Pinpoint the cell where the given text exists, returning its [x, y] midpoint coordinate. 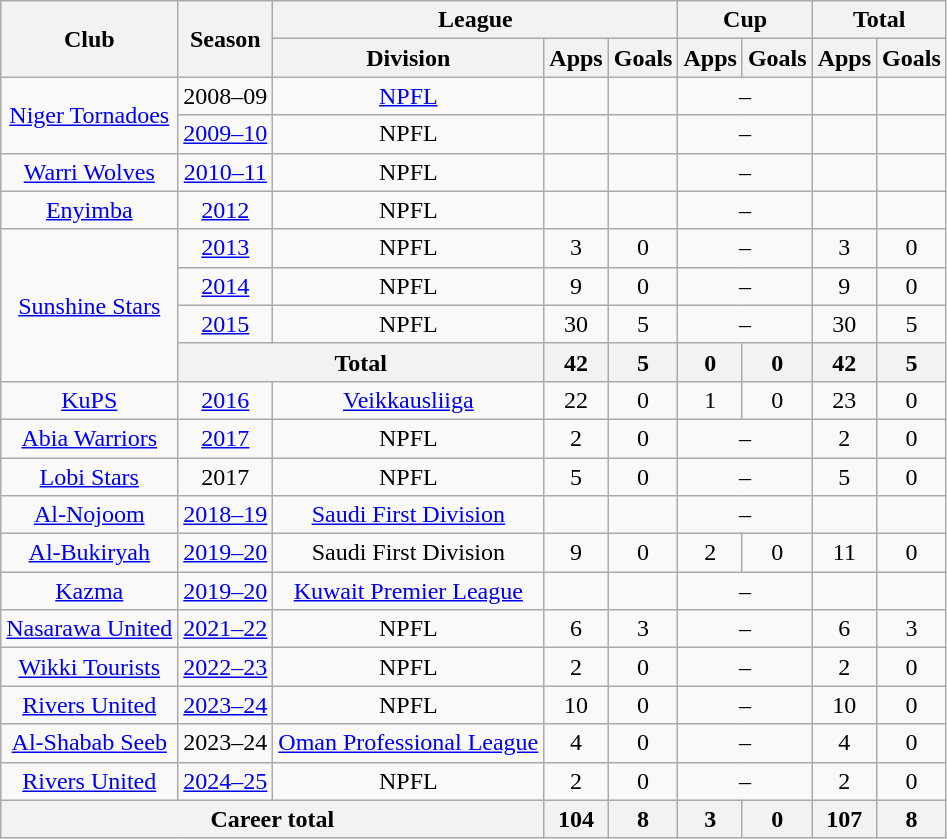
Al-Nojoom [90, 515]
2022–23 [226, 667]
Season [226, 39]
2016 [226, 400]
Al-Shabab Seeb [90, 743]
2009–10 [226, 134]
Club [90, 39]
Kazma [90, 591]
11 [844, 553]
Enyimba [90, 210]
Al-Bukiryah [90, 553]
Nasarawa United [90, 629]
2024–25 [226, 781]
Veikkausliiga [408, 400]
Warri Wolves [90, 172]
107 [844, 819]
2013 [226, 248]
2015 [226, 324]
Wikki Tourists [90, 667]
Niger Tornadoes [90, 115]
Division [408, 58]
Abia Warriors [90, 438]
23 [844, 400]
2014 [226, 286]
2012 [226, 210]
1 [710, 400]
Kuwait Premier League [408, 591]
Lobi Stars [90, 477]
2010–11 [226, 172]
Oman Professional League [408, 743]
Cup [745, 20]
Sunshine Stars [90, 305]
2008–09 [226, 96]
League [476, 20]
2018–19 [226, 515]
104 [576, 819]
Career total [272, 819]
22 [576, 400]
2021–22 [226, 629]
KuPS [90, 400]
